Return the [x, y] coordinate for the center point of the cell that contains the specified text.  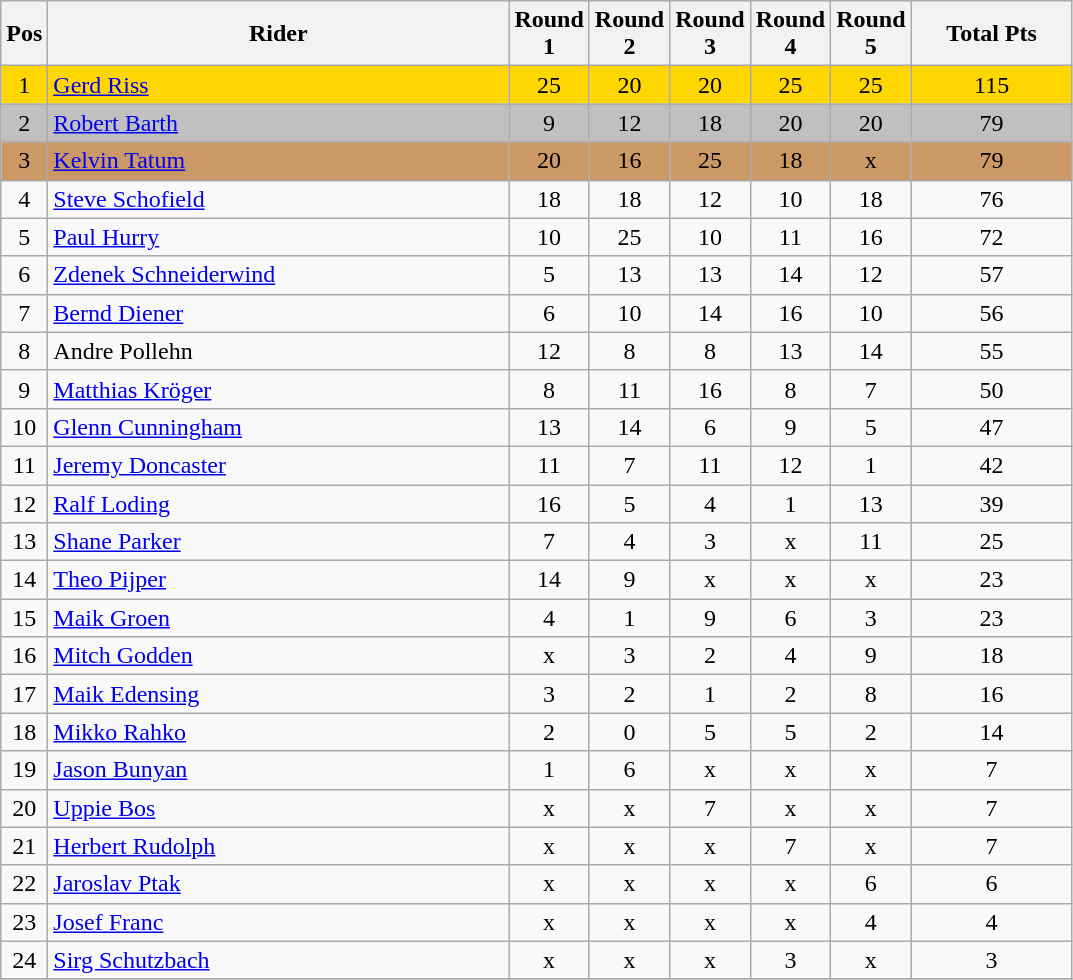
72 [992, 237]
Round 5 [871, 34]
24 [24, 960]
Andre Pollehn [278, 351]
17 [24, 694]
Mitch Godden [278, 656]
Maik Edensing [278, 694]
15 [24, 618]
19 [24, 770]
21 [24, 846]
Matthias Kröger [278, 389]
Theo Pijper [278, 580]
Zdenek Schneiderwind [278, 275]
Herbert Rudolph [278, 846]
Round 3 [710, 34]
Rider [278, 34]
Jeremy Doncaster [278, 465]
Pos [24, 34]
Mikko Rahko [278, 732]
Paul Hurry [278, 237]
Jaroslav Ptak [278, 884]
Shane Parker [278, 542]
Maik Groen [278, 618]
22 [24, 884]
39 [992, 503]
Uppie Bos [278, 808]
115 [992, 85]
50 [992, 389]
Robert Barth [278, 123]
57 [992, 275]
Steve Schofield [278, 199]
0 [629, 732]
Gerd Riss [278, 85]
Kelvin Tatum [278, 161]
Ralf Loding [278, 503]
Round 2 [629, 34]
55 [992, 351]
47 [992, 427]
Glenn Cunningham [278, 427]
Round 1 [549, 34]
56 [992, 313]
Sirg Schutzbach [278, 960]
Jason Bunyan [278, 770]
Round 4 [790, 34]
42 [992, 465]
Josef Franc [278, 922]
Total Pts [992, 34]
76 [992, 199]
Bernd Diener [278, 313]
